Return (X, Y) of the center of cell containing provided text 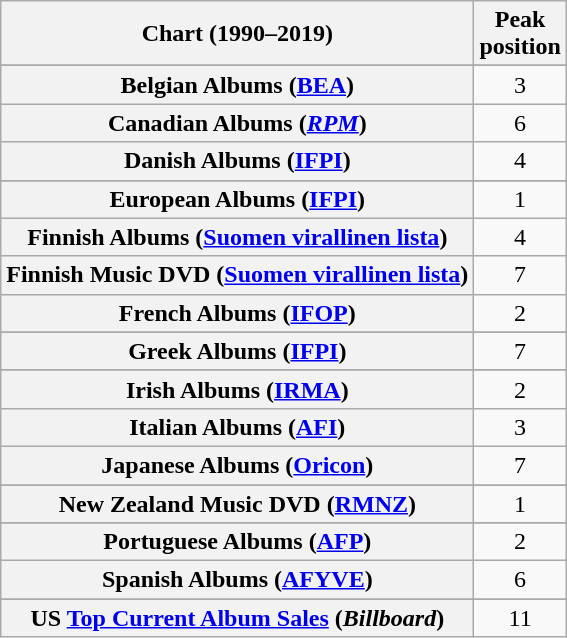
Finnish Music DVD (Suomen virallinen lista) (238, 275)
Danish Albums (IFPI) (238, 161)
Italian Albums (AFI) (238, 427)
Chart (1990–2019) (238, 34)
US Top Current Album Sales (Billboard) (238, 618)
11 (520, 618)
European Albums (IFPI) (238, 199)
Japanese Albums (Oricon) (238, 465)
Finnish Albums (Suomen virallinen lista) (238, 237)
Greek Albums (IFPI) (238, 351)
Canadian Albums (RPM) (238, 123)
New Zealand Music DVD (RMNZ) (238, 503)
Belgian Albums (BEA) (238, 85)
Peakposition (520, 34)
Spanish Albums (AFYVE) (238, 580)
French Albums (IFOP) (238, 313)
Portuguese Albums (AFP) (238, 542)
Irish Albums (IRMA) (238, 389)
